Extract the [X, Y] coordinate from the center of the cell holding the provided text.  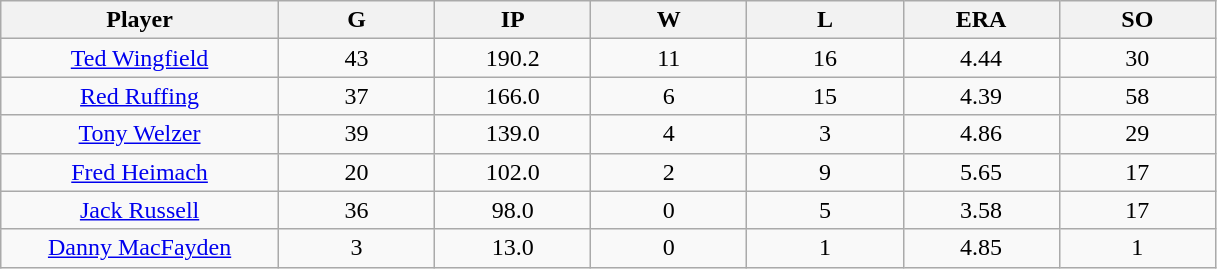
58 [1137, 96]
SO [1137, 20]
Red Ruffing [140, 96]
Danny MacFayden [140, 248]
102.0 [513, 172]
L [825, 20]
ERA [981, 20]
139.0 [513, 134]
4.86 [981, 134]
2 [669, 172]
4 [669, 134]
13.0 [513, 248]
5 [825, 210]
37 [356, 96]
11 [669, 58]
3.58 [981, 210]
6 [669, 96]
9 [825, 172]
98.0 [513, 210]
Tony Welzer [140, 134]
W [669, 20]
Jack Russell [140, 210]
4.39 [981, 96]
4.44 [981, 58]
4.85 [981, 248]
29 [1137, 134]
G [356, 20]
Ted Wingfield [140, 58]
39 [356, 134]
IP [513, 20]
166.0 [513, 96]
5.65 [981, 172]
16 [825, 58]
190.2 [513, 58]
Fred Heimach [140, 172]
36 [356, 210]
15 [825, 96]
30 [1137, 58]
20 [356, 172]
43 [356, 58]
Player [140, 20]
